Locate the cell with the specified text and output its [X, Y] center coordinate. 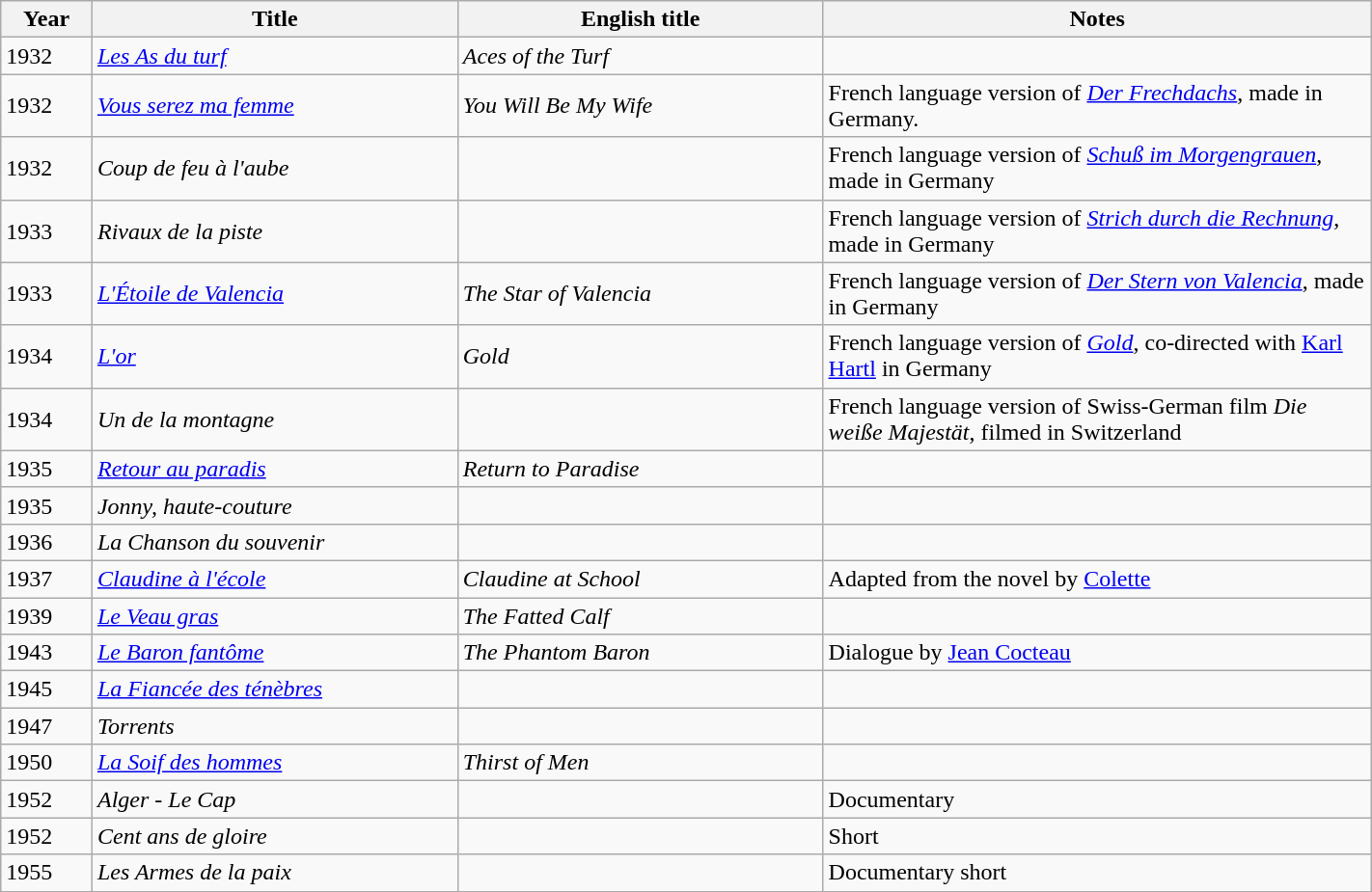
Cent ans de gloire [274, 836]
Les As du turf [274, 56]
You Will Be My Wife [641, 106]
1936 [46, 542]
1945 [46, 689]
Return to Paradise [641, 469]
L'Étoile de Valencia [274, 293]
French language version of Strich durch die Rechnung, made in Germany [1097, 231]
1947 [46, 726]
Rivaux de la piste [274, 231]
Alger - Le Cap [274, 799]
French language version of Swiss-German film Die weiße Majestät, filmed in Switzerland [1097, 419]
Gold [641, 357]
French language version of Schuß im Morgengrauen, made in Germany [1097, 168]
Thirst of Men [641, 763]
Claudine at School [641, 579]
1943 [46, 653]
Torrents [274, 726]
The Phantom Baron [641, 653]
Le Baron fantôme [274, 653]
Retour au paradis [274, 469]
La Fiancée des ténèbres [274, 689]
1950 [46, 763]
La Chanson du souvenir [274, 542]
Documentary short [1097, 873]
English title [641, 19]
The Fatted Calf [641, 616]
La Soif des hommes [274, 763]
French language version of Der Stern von Valencia, made in Germany [1097, 293]
Dialogue by Jean Cocteau [1097, 653]
1939 [46, 616]
1955 [46, 873]
1937 [46, 579]
L'or [274, 357]
Claudine à l'école [274, 579]
Title [274, 19]
Notes [1097, 19]
Short [1097, 836]
Un de la montagne [274, 419]
French language version of Gold, co-directed with Karl Hartl in Germany [1097, 357]
Documentary [1097, 799]
Le Veau gras [274, 616]
Coup de feu à l'aube [274, 168]
Aces of the Turf [641, 56]
French language version of Der Frechdachs, made in Germany. [1097, 106]
Adapted from the novel by Colette [1097, 579]
Les Armes de la paix [274, 873]
Vous serez ma femme [274, 106]
Year [46, 19]
Jonny, haute-couture [274, 505]
The Star of Valencia [641, 293]
